Scan for the cell matching the given text and deliver its [x, y] coordinate at center. 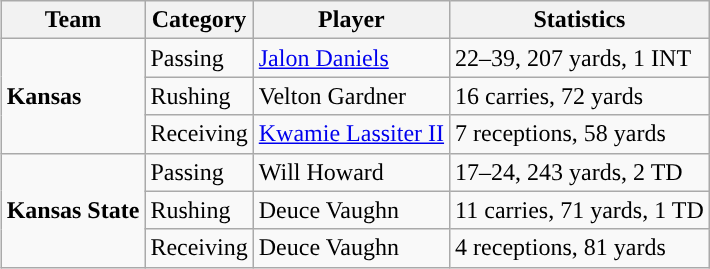
Velton Gardner [351, 96]
Kwamie Lassiter II [351, 134]
22–39, 207 yards, 1 INT [580, 58]
Kansas [73, 96]
Jalon Daniels [351, 58]
17–24, 243 yards, 2 TD [580, 172]
Team [73, 20]
16 carries, 72 yards [580, 96]
Kansas State [73, 210]
Category [199, 20]
Player [351, 20]
Will Howard [351, 172]
4 receptions, 81 yards [580, 248]
11 carries, 71 yards, 1 TD [580, 210]
Statistics [580, 20]
7 receptions, 58 yards [580, 134]
